Find where the given text appears and provide that cell's center as [X, Y] coordinate. 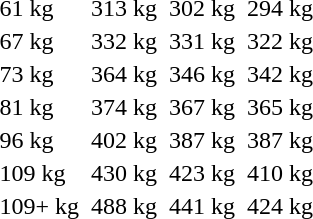
367 kg [202, 107]
331 kg [202, 41]
430 kg [124, 173]
332 kg [124, 41]
402 kg [124, 140]
364 kg [124, 74]
423 kg [202, 173]
387 kg [202, 140]
346 kg [202, 74]
374 kg [124, 107]
